Pinpoint the cell where the given text exists, returning its (X, Y) midpoint coordinate. 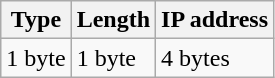
4 bytes (215, 58)
Length (113, 20)
Type (36, 20)
IP address (215, 20)
